Locate the cell with the specified text and output its [x, y] center coordinate. 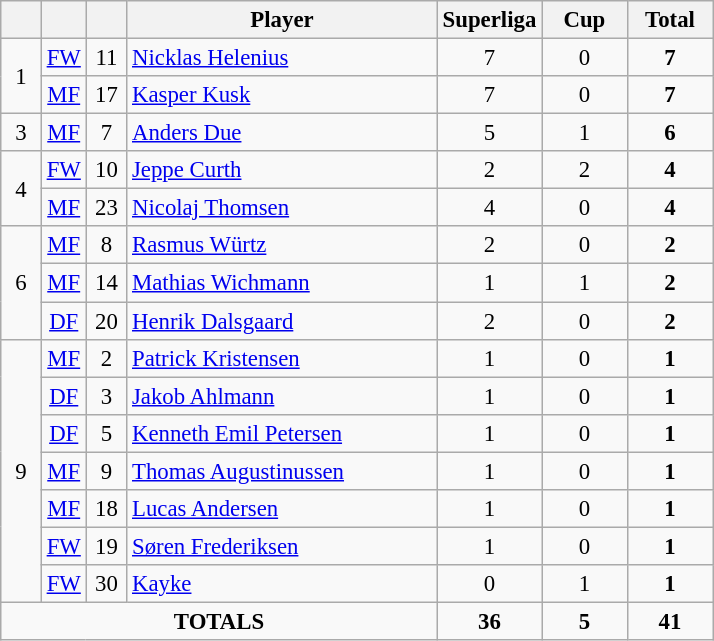
14 [106, 283]
18 [106, 509]
Lucas Andersen [282, 509]
Søren Frederiksen [282, 546]
Kenneth Emil Petersen [282, 433]
Henrik Dalsgaard [282, 321]
Rasmus Würtz [282, 245]
8 [106, 245]
19 [106, 546]
20 [106, 321]
Thomas Augustinussen [282, 471]
Player [282, 20]
Kayke [282, 584]
Jeppe Curth [282, 170]
17 [106, 95]
10 [106, 170]
Total [670, 20]
Kasper Kusk [282, 95]
41 [670, 621]
36 [489, 621]
Cup [585, 20]
Anders Due [282, 133]
Nicklas Helenius [282, 58]
Nicolaj Thomsen [282, 208]
Patrick Kristensen [282, 358]
Jakob Ahlmann [282, 396]
Superliga [489, 20]
Mathias Wichmann [282, 283]
30 [106, 584]
23 [106, 208]
TOTALS [220, 621]
11 [106, 58]
